Search for the cell housing the specified text and yield its (X, Y) center coordinate. 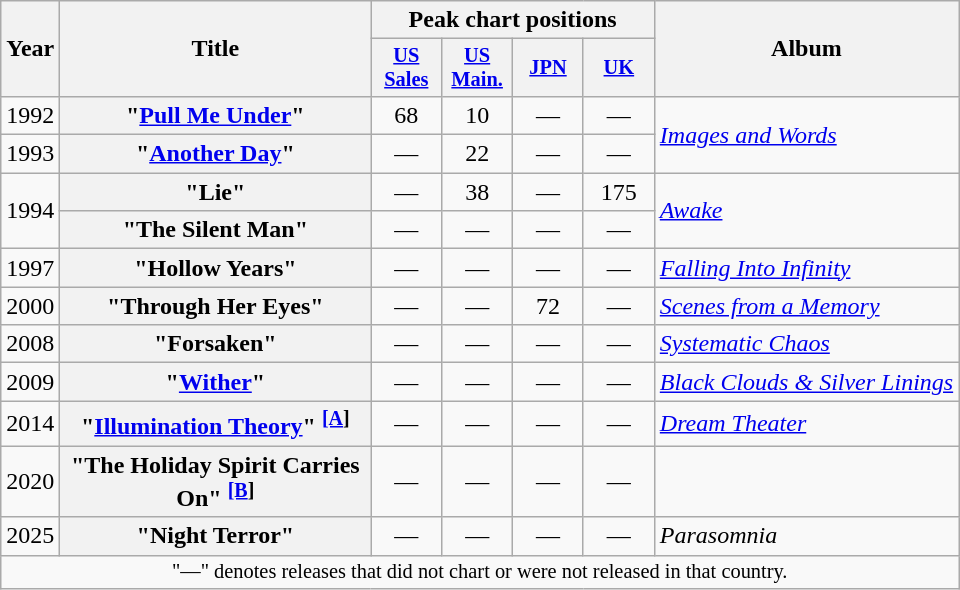
"Forsaken" (216, 344)
22 (478, 154)
Parasomnia (806, 536)
1992 (30, 115)
"Through Her Eyes" (216, 306)
UK (618, 68)
Systematic Chaos (806, 344)
"Lie" (216, 192)
USMain. (478, 68)
2020 (30, 482)
Peak chart positions (512, 20)
Falling Into Infinity (806, 268)
175 (618, 192)
"Wither" (216, 382)
2000 (30, 306)
Scenes from a Memory (806, 306)
68 (406, 115)
"The Holiday Spirit Carries On" [B] (216, 482)
JPN (548, 68)
Album (806, 49)
Title (216, 49)
38 (478, 192)
Awake (806, 211)
"Hollow Years" (216, 268)
"The Silent Man" (216, 230)
Black Clouds & Silver Linings (806, 382)
"—" denotes releases that did not chart or were not released in that country. (480, 572)
2025 (30, 536)
2009 (30, 382)
72 (548, 306)
Images and Words (806, 134)
US Sales (406, 68)
1994 (30, 211)
2014 (30, 424)
1993 (30, 154)
"Illumination Theory" [A] (216, 424)
"Another Day" (216, 154)
"Night Terror" (216, 536)
10 (478, 115)
2008 (30, 344)
Dream Theater (806, 424)
Year (30, 49)
1997 (30, 268)
"Pull Me Under" (216, 115)
